Return [x, y] of the center of cell containing provided text 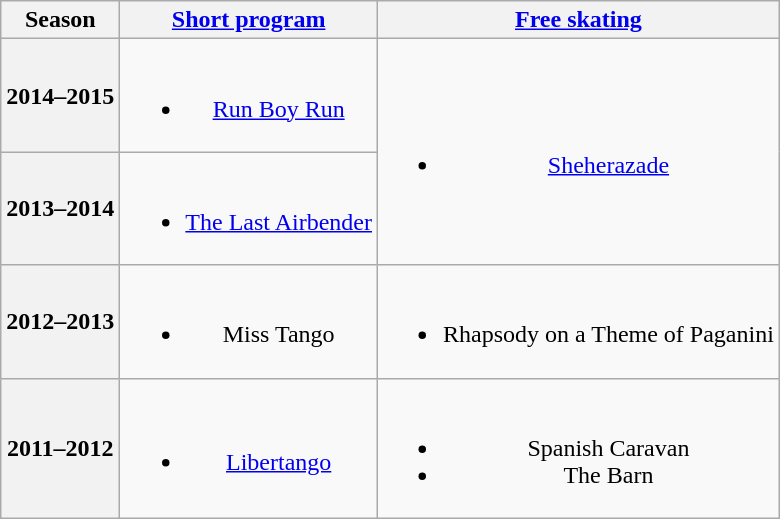
Short program [249, 20]
Run Boy Run [249, 96]
Spanish Caravan The Barn [578, 448]
Rhapsody on a Theme of Paganini [578, 322]
2013–2014 [60, 208]
2011–2012 [60, 448]
2014–2015 [60, 96]
Season [60, 20]
Sheherazade [578, 152]
2012–2013 [60, 322]
Free skating [578, 20]
Libertango [249, 448]
The Last Airbender [249, 208]
Miss Tango [249, 322]
